Identify which cell holds the provided text, then report its [x, y] central coordinate. 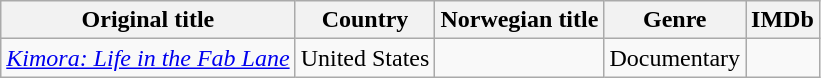
Original title [148, 20]
IMDb [783, 20]
Genre [675, 20]
Norwegian title [520, 20]
Kimora: Life in the Fab Lane [148, 58]
Country [365, 20]
United States [365, 58]
Documentary [675, 58]
